Locate the cell with the specified text and output its (x, y) center coordinate. 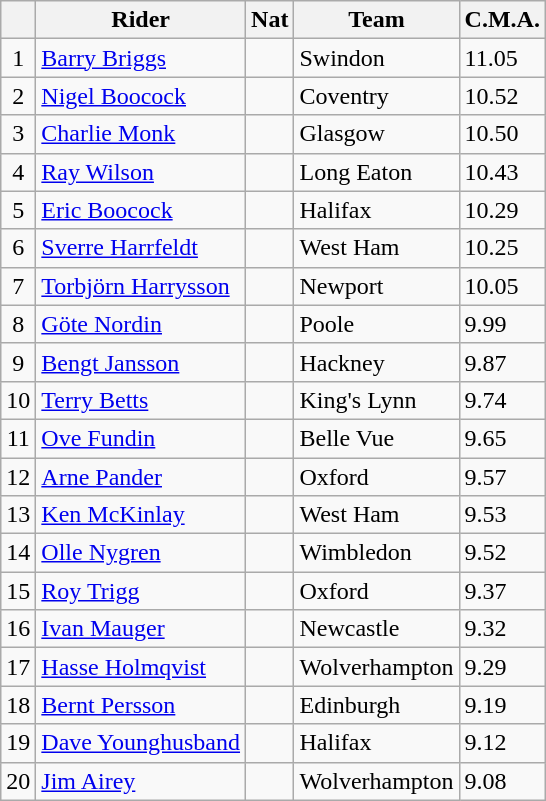
Nigel Boocock (141, 96)
Ivan Mauger (141, 629)
10.05 (502, 286)
9.37 (502, 591)
Ray Wilson (141, 172)
1 (18, 58)
9.32 (502, 629)
Arne Pander (141, 477)
9.57 (502, 477)
Belle Vue (376, 438)
9.74 (502, 400)
18 (18, 705)
Torbjörn Harrysson (141, 286)
10.52 (502, 96)
7 (18, 286)
8 (18, 324)
King's Lynn (376, 400)
9.65 (502, 438)
10.29 (502, 210)
Jim Airey (141, 781)
9.87 (502, 362)
9 (18, 362)
Edinburgh (376, 705)
Terry Betts (141, 400)
19 (18, 743)
Charlie Monk (141, 134)
10.50 (502, 134)
14 (18, 553)
Poole (376, 324)
10 (18, 400)
Team (376, 20)
Ken McKinlay (141, 515)
10.25 (502, 248)
Bengt Jansson (141, 362)
11.05 (502, 58)
Barry Briggs (141, 58)
Ove Fundin (141, 438)
Hasse Holmqvist (141, 667)
6 (18, 248)
9.52 (502, 553)
Roy Trigg (141, 591)
Hackney (376, 362)
Olle Nygren (141, 553)
3 (18, 134)
Long Eaton (376, 172)
Göte Nordin (141, 324)
Coventry (376, 96)
17 (18, 667)
Nat (270, 20)
Newport (376, 286)
Eric Boocock (141, 210)
Dave Younghusband (141, 743)
9.12 (502, 743)
Bernt Persson (141, 705)
20 (18, 781)
15 (18, 591)
5 (18, 210)
Wimbledon (376, 553)
11 (18, 438)
9.29 (502, 667)
C.M.A. (502, 20)
Rider (141, 20)
9.19 (502, 705)
10.43 (502, 172)
4 (18, 172)
16 (18, 629)
Sverre Harrfeldt (141, 248)
9.53 (502, 515)
12 (18, 477)
9.08 (502, 781)
13 (18, 515)
Swindon (376, 58)
9.99 (502, 324)
2 (18, 96)
Newcastle (376, 629)
Glasgow (376, 134)
